From the cell containing the given text, extract its center point as [x, y] coordinate. 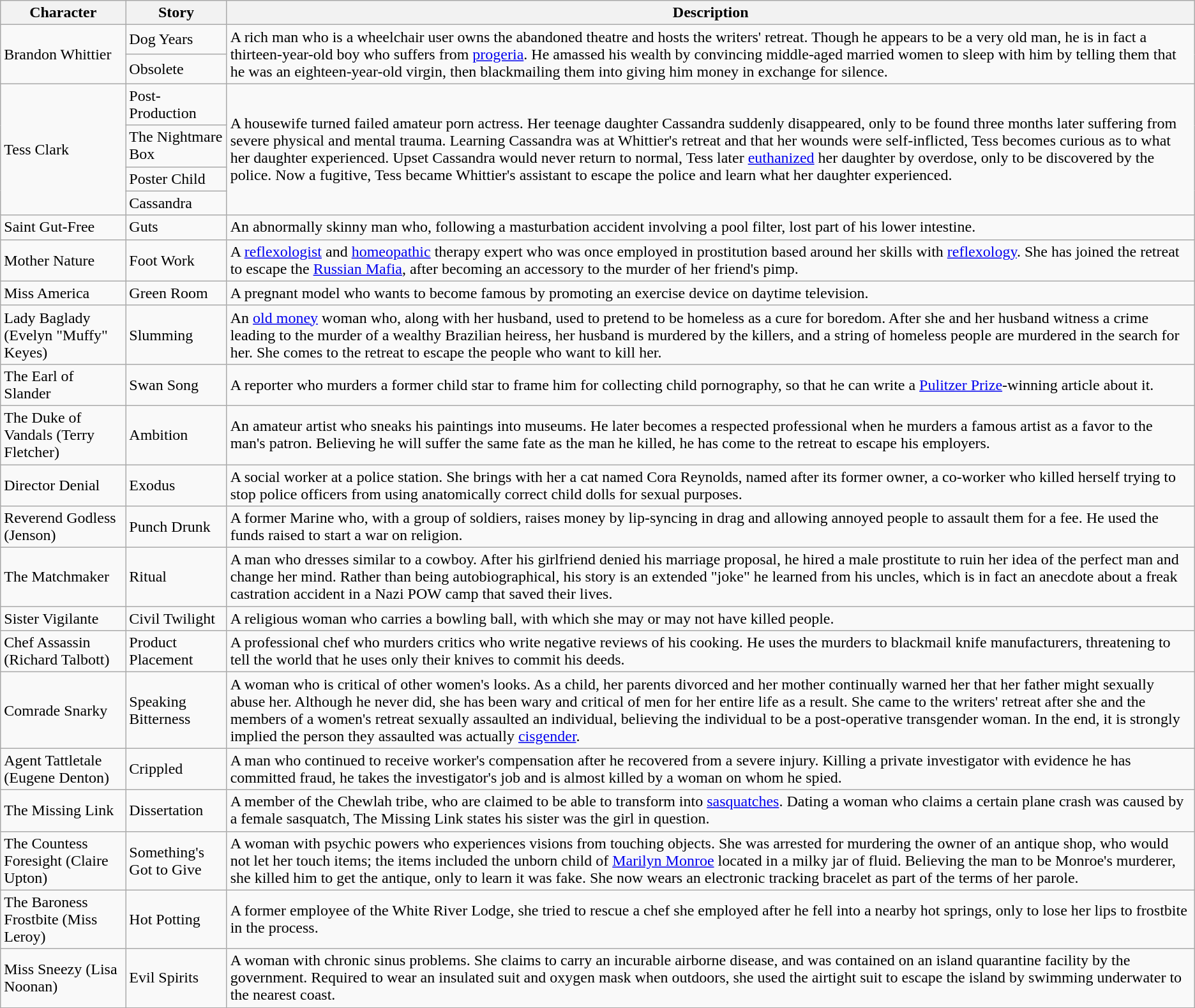
Crippled [176, 769]
Brandon Whittier [63, 54]
Chef Assassin (Richard Talbott) [63, 651]
Reverend Godless (Jenson) [63, 527]
Swan Song [176, 384]
Slumming [176, 335]
Ambition [176, 435]
Director Denial [63, 485]
A pregnant model who wants to become famous by promoting an exercise device on daytime television. [710, 293]
Tess Clark [63, 149]
An abnormally skinny man who, following a masturbation accident involving a pool filter, lost part of his lower intestine. [710, 227]
Dissertation [176, 811]
Ritual [176, 577]
Civil Twilight [176, 619]
Obsolete [176, 69]
Guts [176, 227]
Agent Tattletale (Eugene Denton) [63, 769]
Comrade Snarky [63, 710]
Cassandra [176, 203]
Character [63, 13]
Lady Baglady (Evelyn "Muffy" Keyes) [63, 335]
Speaking Bitterness [176, 710]
Hot Potting [176, 919]
Saint Gut-Free [63, 227]
Something's Got to Give [176, 861]
Miss America [63, 293]
Miss Sneezy (Lisa Noonan) [63, 978]
Evil Spirits [176, 978]
Mother Nature [63, 260]
Foot Work [176, 260]
Exodus [176, 485]
Story [176, 13]
The Missing Link [63, 811]
Product Placement [176, 651]
Punch Drunk [176, 527]
Sister Vigilante [63, 619]
The Earl of Slander [63, 384]
The Nightmare Box [176, 146]
Description [710, 13]
The Duke of Vandals (Terry Fletcher) [63, 435]
Post-Production [176, 105]
Poster Child [176, 179]
Dog Years [176, 40]
Green Room [176, 293]
The Countess Foresight (Claire Upton) [63, 861]
The Baroness Frostbite (Miss Leroy) [63, 919]
A religious woman who carries a bowling ball, with which she may or may not have killed people. [710, 619]
The Matchmaker [63, 577]
